Search for the cell housing the specified text and yield its (x, y) center coordinate. 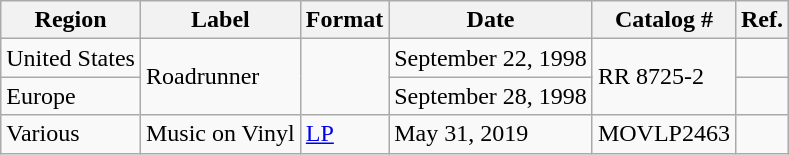
MOVLP2463 (664, 134)
September 28, 1998 (491, 96)
RR 8725-2 (664, 77)
Music on Vinyl (220, 134)
Region (71, 20)
Ref. (762, 20)
Label (220, 20)
Catalog # (664, 20)
United States (71, 58)
Various (71, 134)
May 31, 2019 (491, 134)
Format (344, 20)
Europe (71, 96)
Roadrunner (220, 77)
September 22, 1998 (491, 58)
Date (491, 20)
LP (344, 134)
